Pinpoint the cell where the given text exists, returning its (x, y) midpoint coordinate. 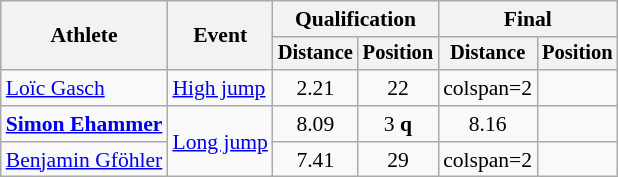
22 (398, 88)
Loïc Gasch (84, 88)
Qualification (356, 19)
3 q (398, 124)
High jump (220, 88)
Long jump (220, 142)
2.21 (316, 88)
8.09 (316, 124)
colspan=2 (488, 88)
8.16 (488, 124)
Event (220, 36)
Simon Ehammer (84, 124)
Final (528, 19)
Athlete (84, 36)
